Provide the [x, y] coordinate of the cell's center where the given text is located.  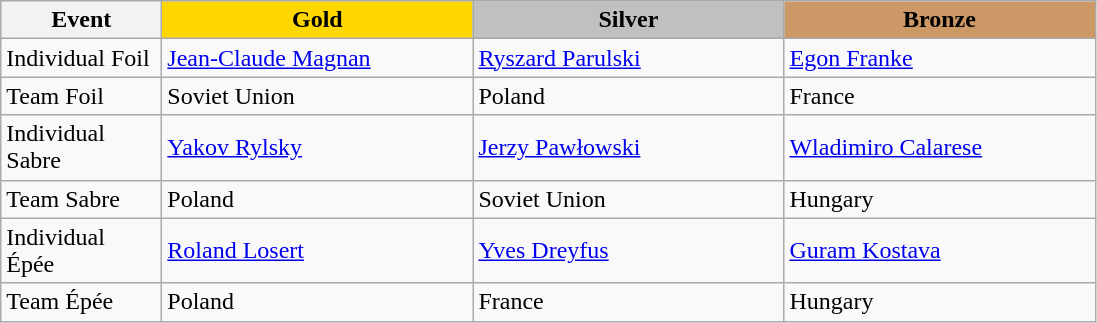
Gold [318, 20]
Silver [628, 20]
Team Épée [82, 302]
Jean-Claude Magnan [318, 58]
Bronze [940, 20]
Guram Kostava [940, 250]
Team Foil [82, 96]
Yves Dreyfus [628, 250]
Event [82, 20]
Jerzy Pawłowski [628, 148]
Individual Foil [82, 58]
Egon Franke [940, 58]
Roland Losert [318, 250]
Yakov Rylsky [318, 148]
Individual Sabre [82, 148]
Wladimiro Calarese [940, 148]
Ryszard Parulski [628, 58]
Team Sabre [82, 199]
Individual Épée [82, 250]
